Provide the (x, y) coordinate of the cell's center where the given text is located.  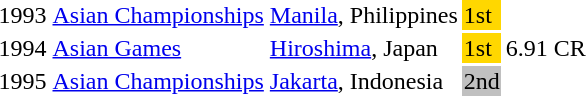
Manila, Philippines (364, 15)
Jakarta, Indonesia (364, 81)
Asian Games (158, 48)
Hiroshima, Japan (364, 48)
2nd (482, 81)
